Determine the [x, y] coordinate at the center of the cell enclosing the given text.  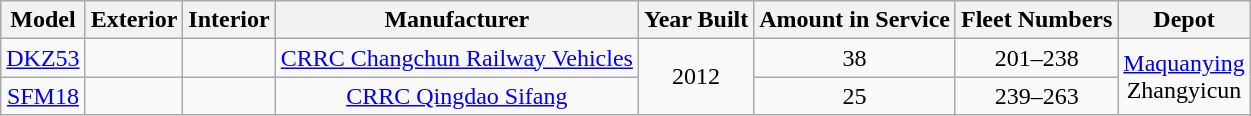
MaquanyingZhangyicun [1184, 77]
201–238 [1036, 58]
Interior [229, 20]
239–263 [1036, 96]
DKZ53 [43, 58]
CRRC Qingdao Sifang [456, 96]
CRRC Changchun Railway Vehicles [456, 58]
2012 [696, 77]
Depot [1184, 20]
Manufacturer [456, 20]
38 [855, 58]
SFM18 [43, 96]
Year Built [696, 20]
25 [855, 96]
Fleet Numbers [1036, 20]
Model [43, 20]
Amount in Service [855, 20]
Exterior [134, 20]
